Scan for the cell matching the given text and deliver its (x, y) coordinate at center. 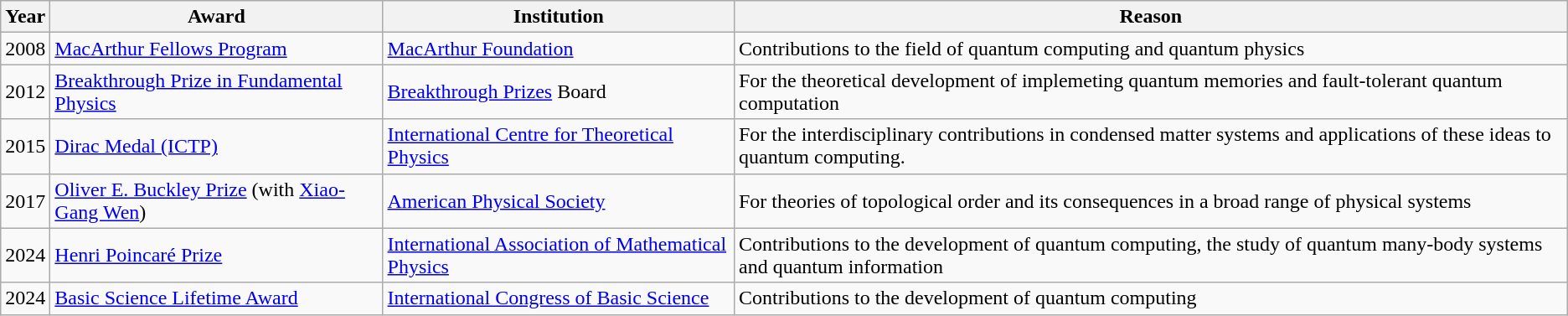
For the interdisciplinary contributions in condensed matter systems and applications of these ideas to quantum computing. (1151, 146)
Breakthrough Prizes Board (558, 92)
American Physical Society (558, 201)
International Association of Mathematical Physics (558, 255)
International Centre for Theoretical Physics (558, 146)
Basic Science Lifetime Award (216, 298)
MacArthur Foundation (558, 49)
Institution (558, 17)
For the theoretical development of implemeting quantum memories and fault-tolerant quantum computation (1151, 92)
Henri Poincaré Prize (216, 255)
2015 (25, 146)
2012 (25, 92)
2008 (25, 49)
Oliver E. Buckley Prize (with Xiao-Gang Wen) (216, 201)
Breakthrough Prize in Fundamental Physics (216, 92)
Dirac Medal (ICTP) (216, 146)
Contributions to the development of quantum computing, the study of quantum many-body systems and quantum information (1151, 255)
For theories of topological order and its consequences in a broad range of physical systems (1151, 201)
International Congress of Basic Science (558, 298)
Contributions to the development of quantum computing (1151, 298)
Contributions to the field of quantum computing and quantum physics (1151, 49)
MacArthur Fellows Program (216, 49)
Reason (1151, 17)
Year (25, 17)
2017 (25, 201)
Award (216, 17)
